Output the (X, Y) coordinate of the center of the cell containing the given text.  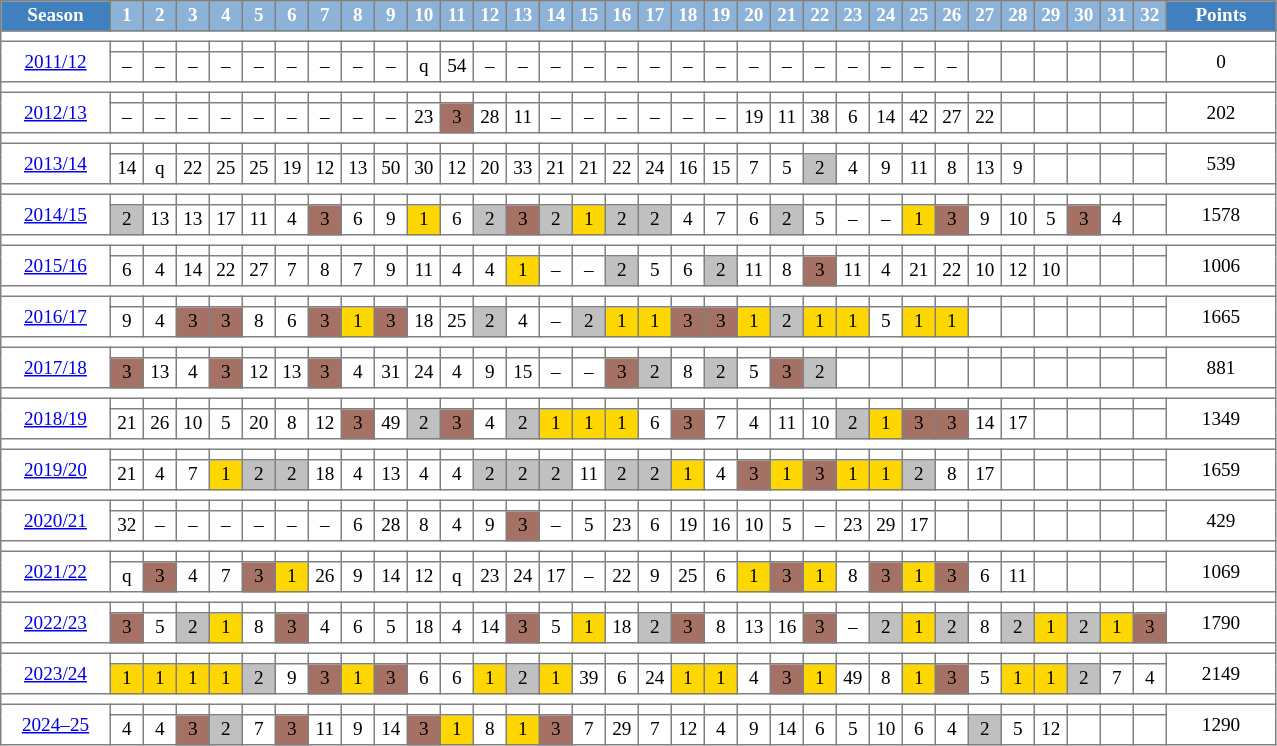
2024–25 (56, 724)
2016/17 (56, 316)
1349 (1221, 418)
1665 (1221, 316)
2015/16 (56, 265)
38 (820, 118)
2018/19 (56, 418)
2012/13 (56, 112)
2021/22 (56, 571)
2013/14 (56, 163)
39 (588, 679)
Points (1221, 16)
1790 (1221, 622)
881 (1221, 367)
2011/12 (56, 61)
2022/23 (56, 622)
1578 (1221, 214)
33 (522, 169)
2019/20 (56, 469)
1069 (1221, 571)
202 (1221, 112)
1006 (1221, 265)
42 (918, 118)
429 (1221, 520)
54 (456, 67)
50 (390, 169)
Season (56, 16)
0 (1221, 61)
2023/24 (56, 673)
539 (1221, 163)
2017/18 (56, 367)
2014/15 (56, 214)
1290 (1221, 724)
2020/21 (56, 520)
1659 (1221, 469)
2149 (1221, 673)
